For the text-containing cell, return its midpoint in [x, y] coordinate format. 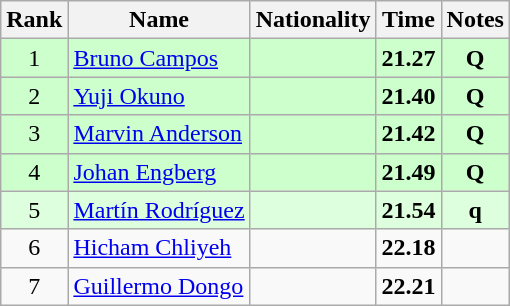
Guillermo Dongo [159, 286]
22.18 [408, 248]
Johan Engberg [159, 172]
3 [34, 134]
7 [34, 286]
2 [34, 96]
Martín Rodríguez [159, 210]
1 [34, 58]
21.40 [408, 96]
Notes [475, 20]
q [475, 210]
Yuji Okuno [159, 96]
Time [408, 20]
21.49 [408, 172]
Bruno Campos [159, 58]
4 [34, 172]
Name [159, 20]
5 [34, 210]
Hicham Chliyeh [159, 248]
21.54 [408, 210]
21.27 [408, 58]
Marvin Anderson [159, 134]
6 [34, 248]
21.42 [408, 134]
22.21 [408, 286]
Rank [34, 20]
Nationality [313, 20]
